Identify which cell holds the provided text, then report its (X, Y) central coordinate. 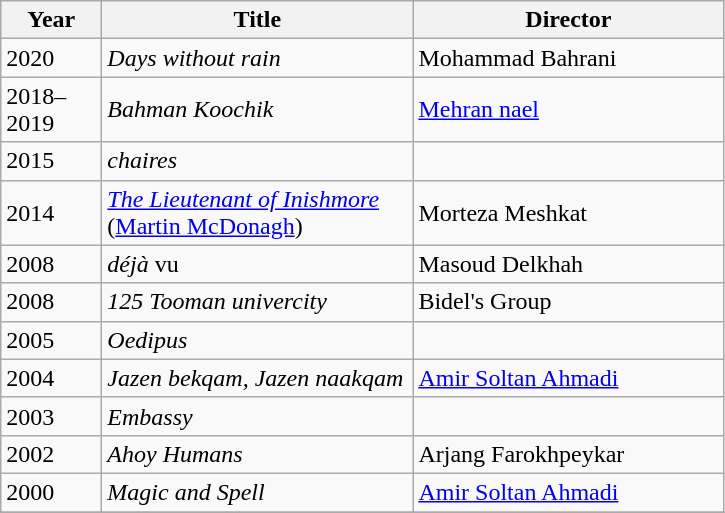
2020 (52, 58)
2014 (52, 212)
125 Tooman univercity (258, 302)
Arjang Farokhpeykar (568, 454)
2015 (52, 161)
Bahman Koochik (258, 110)
2018–2019 (52, 110)
The Lieutenant of Inishmore (Martin McDonagh) (258, 212)
Director (568, 20)
2005 (52, 340)
Title (258, 20)
Year (52, 20)
Oedipus (258, 340)
Masoud Delkhah (568, 264)
chaires (258, 161)
2004 (52, 378)
Bidel's Group (568, 302)
déjà vu (258, 264)
Jazen bekqam, Jazen naakqam (258, 378)
Mohammad Bahrani (568, 58)
2003 (52, 416)
Magic and Spell (258, 492)
Morteza Meshkat (568, 212)
Embassy (258, 416)
Ahoy Humans (258, 454)
Days without rain (258, 58)
2002 (52, 454)
Mehran nael (568, 110)
2000 (52, 492)
